Capture the cell that displays the provided text and extract its [x, y] central coordinate. 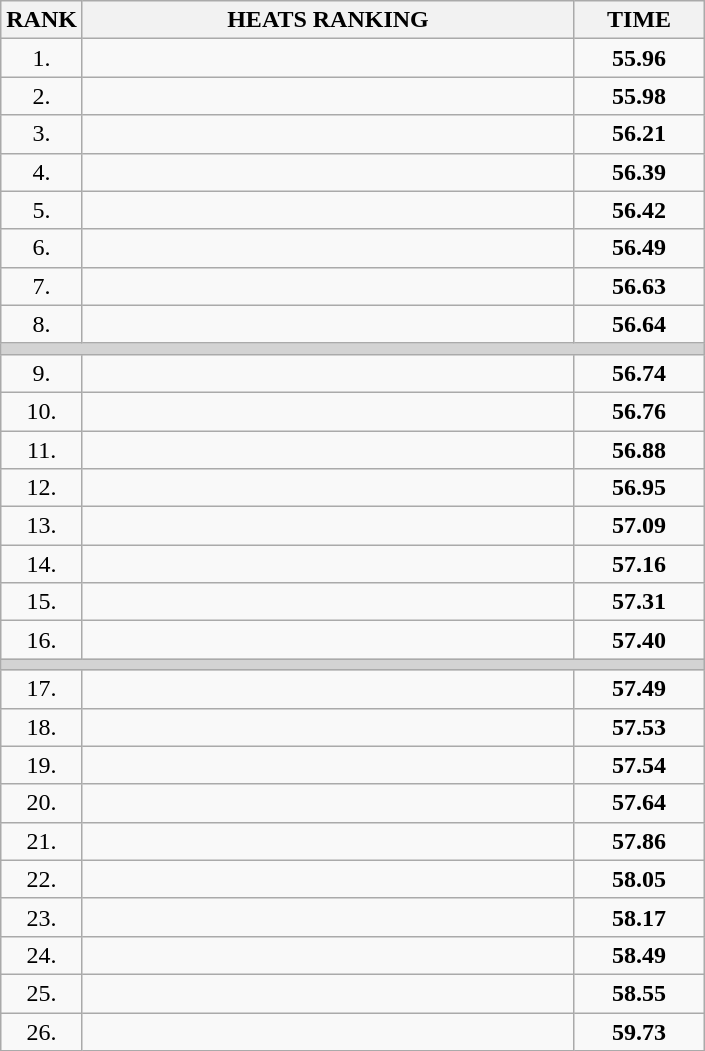
24. [42, 955]
21. [42, 841]
56.42 [640, 210]
56.74 [640, 373]
55.96 [640, 58]
8. [42, 324]
10. [42, 411]
4. [42, 172]
25. [42, 993]
5. [42, 210]
7. [42, 286]
12. [42, 488]
6. [42, 248]
17. [42, 689]
59.73 [640, 1031]
57.64 [640, 803]
57.31 [640, 602]
15. [42, 602]
2. [42, 96]
11. [42, 449]
13. [42, 526]
57.86 [640, 841]
22. [42, 879]
56.21 [640, 134]
58.05 [640, 879]
57.53 [640, 727]
58.49 [640, 955]
56.39 [640, 172]
56.64 [640, 324]
58.17 [640, 917]
56.95 [640, 488]
56.49 [640, 248]
57.09 [640, 526]
19. [42, 765]
14. [42, 564]
HEATS RANKING [328, 20]
9. [42, 373]
26. [42, 1031]
16. [42, 640]
55.98 [640, 96]
56.88 [640, 449]
18. [42, 727]
57.49 [640, 689]
TIME [640, 20]
57.16 [640, 564]
56.76 [640, 411]
20. [42, 803]
57.40 [640, 640]
3. [42, 134]
RANK [42, 20]
56.63 [640, 286]
57.54 [640, 765]
58.55 [640, 993]
1. [42, 58]
23. [42, 917]
